Provide the (x, y) coordinate of the cell's center where the given text is located.  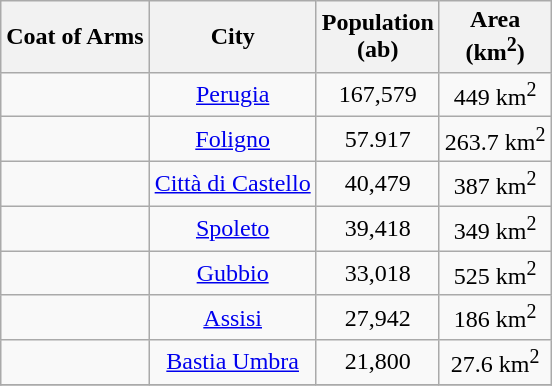
Spoleto (232, 228)
27.6 km2 (495, 362)
349 km2 (495, 228)
263.7 km2 (495, 140)
186 km2 (495, 318)
Area (km2) (495, 37)
525 km2 (495, 274)
449 km2 (495, 94)
27,942 (378, 318)
Gubbio (232, 274)
57.917 (378, 140)
Città di Castello (232, 184)
33,018 (378, 274)
Population (ab) (378, 37)
167,579 (378, 94)
40,479 (378, 184)
21,800 (378, 362)
City (232, 37)
Assisi (232, 318)
Bastia Umbra (232, 362)
Foligno (232, 140)
387 km2 (495, 184)
Coat of Arms (75, 37)
39,418 (378, 228)
Perugia (232, 94)
